Extract the [x, y] coordinate from the center of the cell holding the provided text.  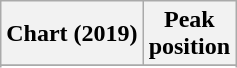
Chart (2019) [72, 34]
Peakposition [189, 34]
